For the text-containing cell, return its midpoint in (x, y) coordinate format. 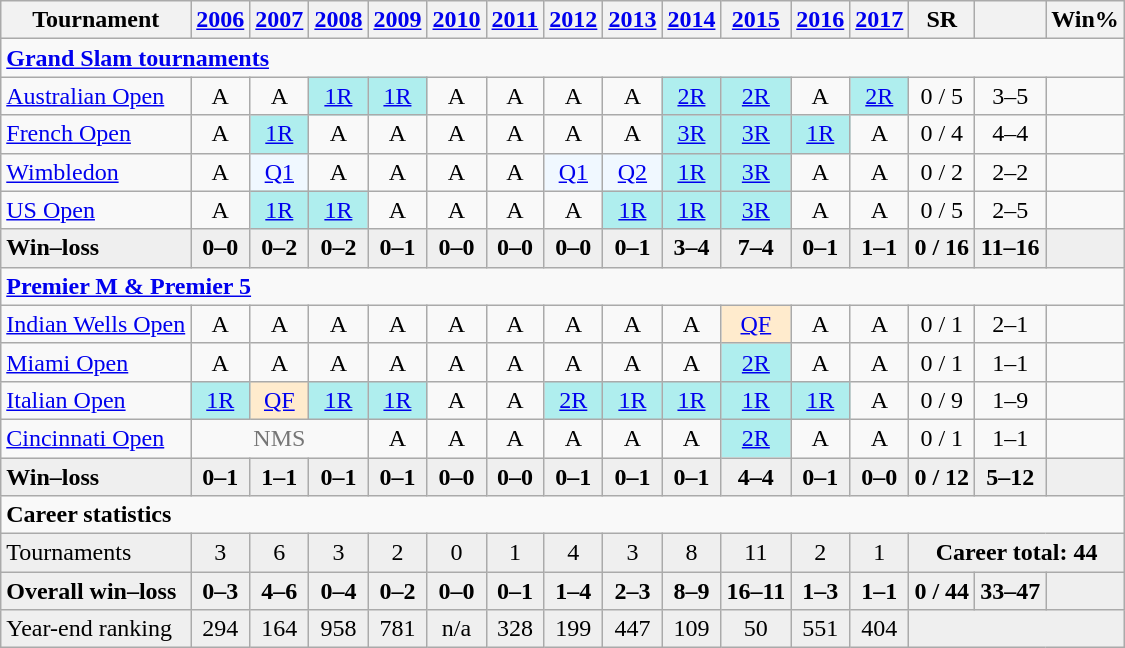
Grand Slam tournaments (563, 58)
1–9 (1010, 400)
Italian Open (96, 400)
2–3 (632, 591)
Tournament (96, 20)
2–1 (1010, 324)
3–5 (1010, 96)
447 (632, 629)
6 (280, 553)
11–16 (1010, 248)
294 (220, 629)
0 / 2 (942, 172)
2008 (338, 20)
Premier M & Premier 5 (563, 286)
Year-end ranking (96, 629)
0 / 44 (942, 591)
Q2 (632, 172)
1–4 (574, 591)
SR (942, 20)
11 (756, 553)
0 / 16 (942, 248)
French Open (96, 134)
0 / 4 (942, 134)
0–3 (220, 591)
781 (398, 629)
4–6 (280, 591)
404 (880, 629)
2013 (632, 20)
2016 (820, 20)
0 / 12 (942, 477)
2014 (692, 20)
8 (692, 553)
0 / 9 (942, 400)
109 (692, 629)
3–4 (692, 248)
2009 (398, 20)
2010 (456, 20)
n/a (456, 629)
Win% (1086, 20)
1–3 (820, 591)
5–12 (1010, 477)
2–2 (1010, 172)
US Open (96, 210)
2006 (220, 20)
164 (280, 629)
Career statistics (563, 515)
0–4 (338, 591)
Career total: 44 (1016, 553)
2015 (756, 20)
Australian Open (96, 96)
2017 (880, 20)
16–11 (756, 591)
551 (820, 629)
328 (515, 629)
2011 (515, 20)
2–5 (1010, 210)
7–4 (756, 248)
4 (574, 553)
33–47 (1010, 591)
199 (574, 629)
0 (456, 553)
8–9 (692, 591)
Wimbledon (96, 172)
Overall win–loss (96, 591)
958 (338, 629)
Miami Open (96, 362)
Cincinnati Open (96, 438)
Indian Wells Open (96, 324)
2012 (574, 20)
2007 (280, 20)
Tournaments (96, 553)
50 (756, 629)
NMS (280, 438)
